Locate the cell with the specified text and output its (x, y) center coordinate. 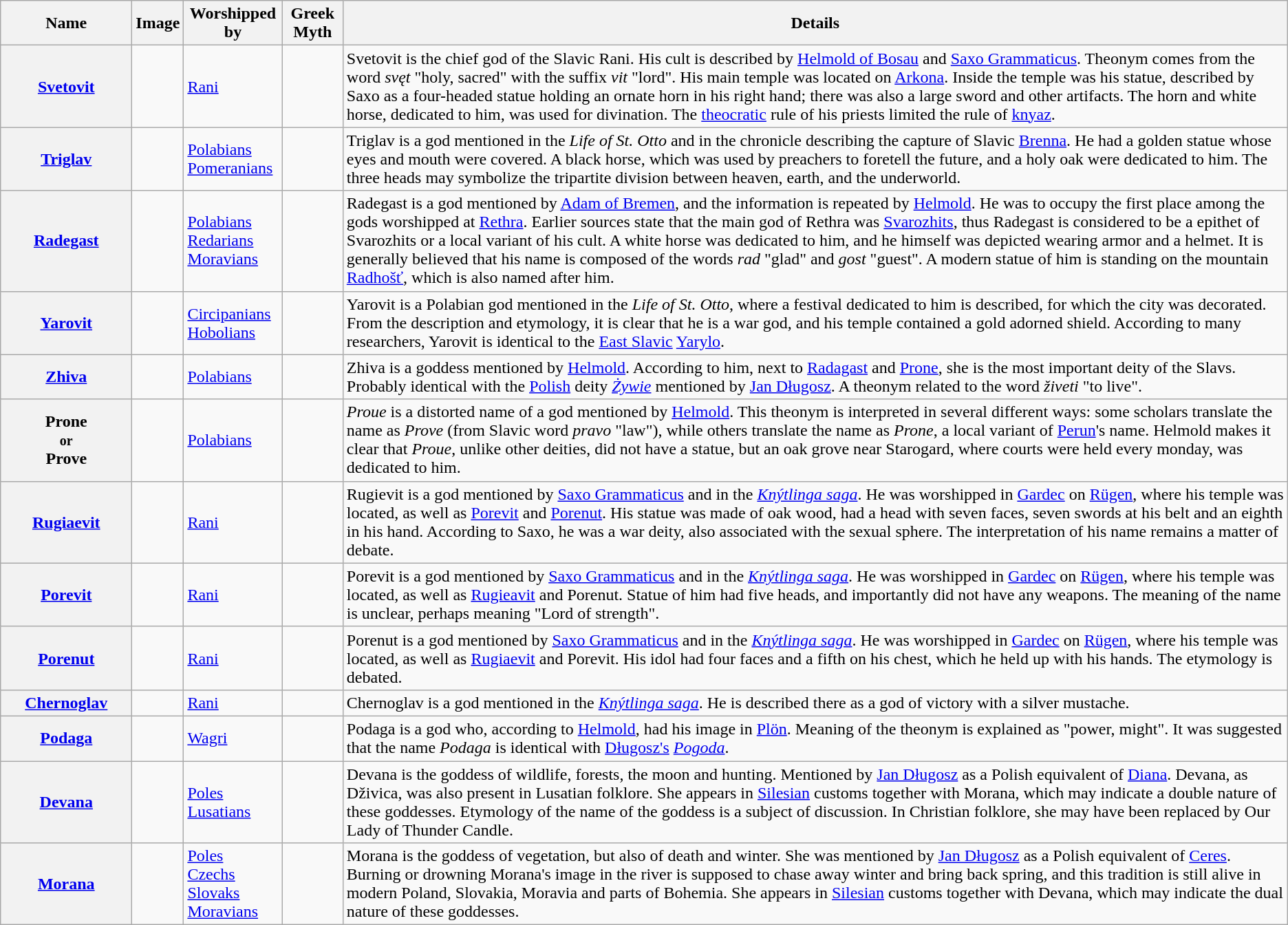
Triglav (66, 159)
PolesLusatians (233, 802)
Svetovit (66, 87)
ProneorProve (66, 440)
Radegast (66, 241)
Zhiva (66, 377)
Worshipped by (233, 23)
Greek Myth (312, 23)
Wagri (233, 738)
Yarovit (66, 323)
Name (66, 23)
Morana (66, 884)
Details (815, 23)
PolabiansPomeranians (233, 159)
CircipaniansHobolians (233, 323)
Podaga (66, 738)
Porenut (66, 658)
Devana (66, 802)
Porevit (66, 595)
PolabiansRedariansMoravians (233, 241)
Image (158, 23)
Chernoglav (66, 703)
PolesCzechsSlovaksMoravians (233, 884)
Rugiaevit (66, 522)
Chernoglav is a god mentioned in the Knýtlinga saga. He is described there as a god of victory with a silver mustache. (815, 703)
